From the cell containing the given text, extract its center point as (X, Y) coordinate. 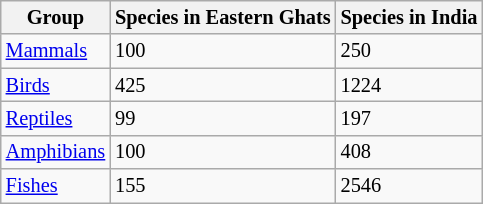
Species in India (410, 17)
2546 (410, 186)
425 (222, 85)
408 (410, 152)
Group (56, 17)
Fishes (56, 186)
155 (222, 186)
Birds (56, 85)
Mammals (56, 51)
250 (410, 51)
Species in Eastern Ghats (222, 17)
197 (410, 118)
Amphibians (56, 152)
1224 (410, 85)
99 (222, 118)
Reptiles (56, 118)
